Pinpoint the cell where the given text exists, returning its (x, y) midpoint coordinate. 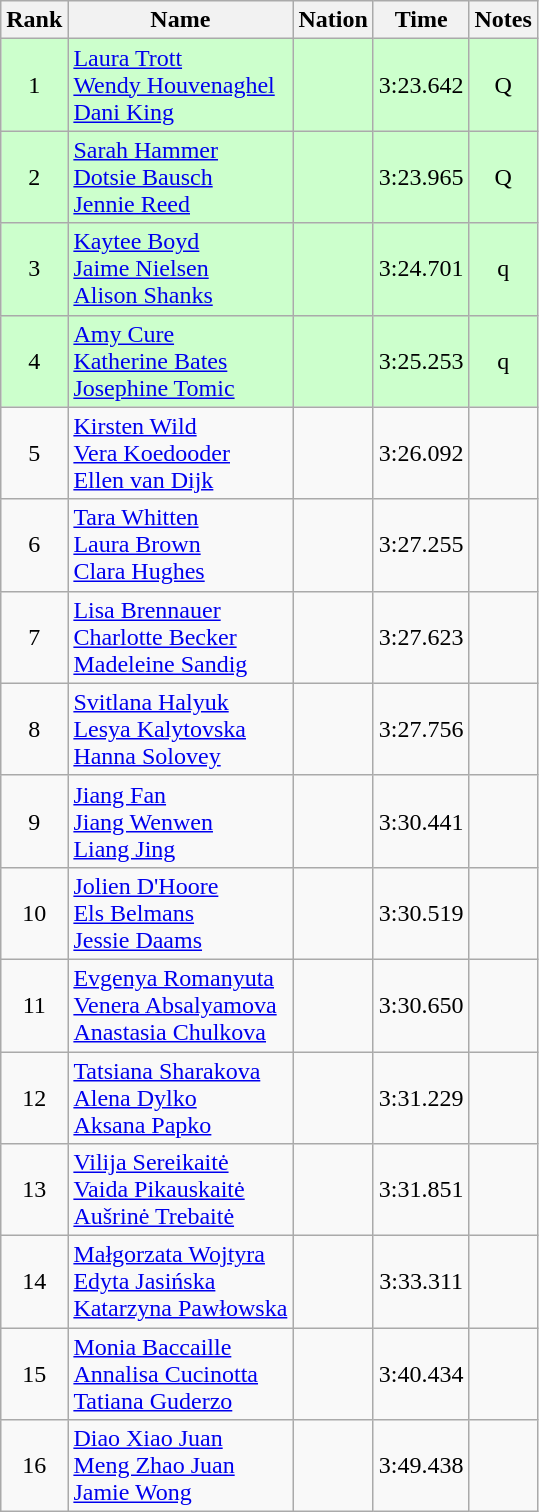
Kirsten Wild Vera Koedooder Ellen van Dijk (180, 453)
3:33.311 (421, 1282)
13 (34, 1190)
3 (34, 269)
5 (34, 453)
Name (180, 20)
3:30.650 (421, 1005)
Tatsiana Sharakova Alena Dylko Aksana Papko (180, 1098)
Laura Trott Wendy Houvenaghel Dani King (180, 85)
11 (34, 1005)
15 (34, 1374)
Monia Baccaille Annalisa Cucinotta Tatiana Guderzo (180, 1374)
Time (421, 20)
Notes (503, 20)
3:30.519 (421, 913)
3:27.623 (421, 637)
3:23.965 (421, 177)
16 (34, 1466)
3:23.642 (421, 85)
Tara Whitten Laura Brown Clara Hughes (180, 545)
3:25.253 (421, 361)
3:27.756 (421, 729)
2 (34, 177)
3:24.701 (421, 269)
Lisa Brennauer Charlotte Becker Madeleine Sandig (180, 637)
Evgenya Romanyuta Venera Absalyamova Anastasia Chulkova (180, 1005)
Rank (34, 20)
6 (34, 545)
3:27.255 (421, 545)
3:30.441 (421, 821)
Amy Cure Katherine Bates Josephine Tomic (180, 361)
Sarah Hammer Dotsie Bausch Jennie Reed (180, 177)
8 (34, 729)
3:31.851 (421, 1190)
Kaytee Boyd Jaime Nielsen Alison Shanks (180, 269)
Vilija Sereikaitė Vaida Pikauskaitė Aušrinė Trebaitė (180, 1190)
3:31.229 (421, 1098)
3:40.434 (421, 1374)
14 (34, 1282)
9 (34, 821)
Nation (333, 20)
Diao Xiao Juan Meng Zhao Juan Jamie Wong (180, 1466)
3:49.438 (421, 1466)
10 (34, 913)
Jolien D'Hoore Els Belmans Jessie Daams (180, 913)
4 (34, 361)
12 (34, 1098)
Jiang Fan Jiang Wenwen Liang Jing (180, 821)
1 (34, 85)
7 (34, 637)
Małgorzata Wojtyra Edyta Jasińska Katarzyna Pawłowska (180, 1282)
Svitlana Halyuk Lesya Kalytovska Hanna Solovey (180, 729)
3:26.092 (421, 453)
